Return the [X, Y] coordinate for the center point of the cell that contains the specified text.  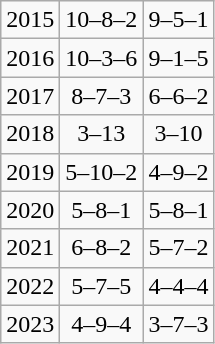
3–7–3 [178, 324]
2016 [30, 58]
2020 [30, 210]
4–4–4 [178, 286]
2015 [30, 20]
2017 [30, 96]
10–3–6 [102, 58]
2023 [30, 324]
3–10 [178, 134]
2018 [30, 134]
5–10–2 [102, 172]
6–6–2 [178, 96]
5–7–5 [102, 286]
6–8–2 [102, 248]
10–8–2 [102, 20]
2019 [30, 172]
5–7–2 [178, 248]
8–7–3 [102, 96]
2022 [30, 286]
3–13 [102, 134]
4–9–4 [102, 324]
9–1–5 [178, 58]
4–9–2 [178, 172]
9–5–1 [178, 20]
2021 [30, 248]
